Search for the cell housing the specified text and yield its (X, Y) center coordinate. 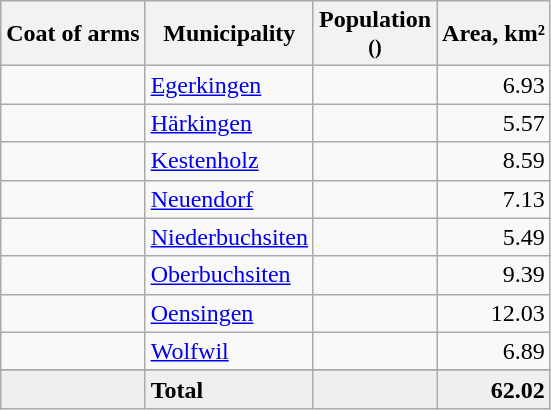
6.89 (494, 351)
Coat of arms (73, 34)
7.13 (494, 199)
Niederbuchsiten (229, 237)
6.93 (494, 85)
5.49 (494, 237)
12.03 (494, 313)
Oberbuchsiten (229, 275)
62.02 (494, 389)
5.57 (494, 123)
Oensingen (229, 313)
Total (229, 389)
Wolfwil (229, 351)
Population() (374, 34)
8.59 (494, 161)
Area, km² (494, 34)
Härkingen (229, 123)
9.39 (494, 275)
Municipality (229, 34)
Kestenholz (229, 161)
Egerkingen (229, 85)
Neuendorf (229, 199)
